Determine the (x, y) coordinate at the center of the cell enclosing the given text.  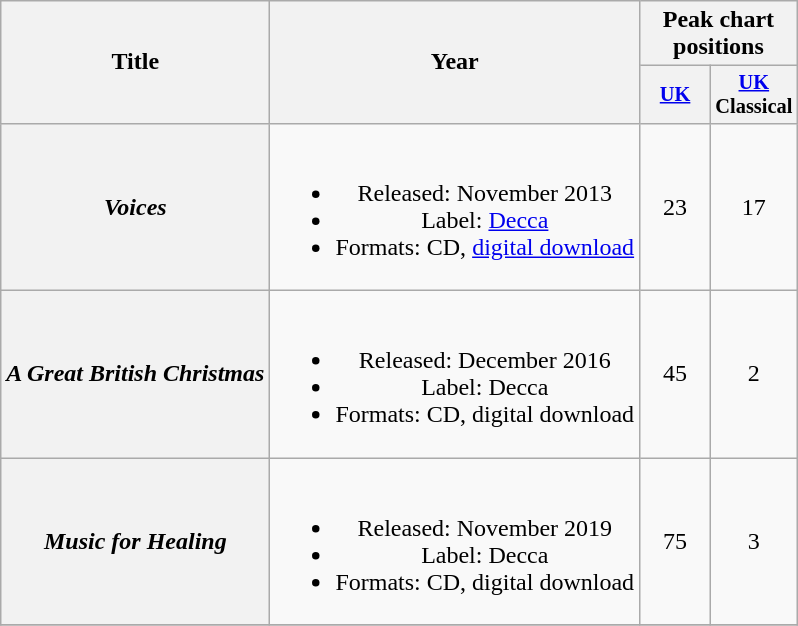
Released: November 2019Label: DeccaFormats: CD, digital download (455, 542)
Title (136, 62)
Year (455, 62)
3 (754, 542)
Music for Healing (136, 542)
45 (676, 374)
UK (676, 95)
Peak chart positions (719, 34)
A Great British Christmas (136, 374)
75 (676, 542)
17 (754, 206)
23 (676, 206)
Released: November 2013Label: DeccaFormats: CD, digital download (455, 206)
Released: December 2016Label: DeccaFormats: CD, digital download (455, 374)
Voices (136, 206)
2 (754, 374)
UKClassical (754, 95)
